Return the (X, Y) coordinate for the center point of the cell that contains the specified text.  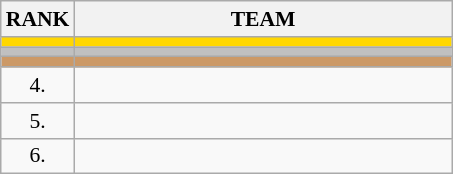
4. (38, 85)
6. (38, 156)
5. (38, 121)
TEAM (262, 19)
RANK (38, 19)
